Return the [x, y] coordinate for the center point of the cell that contains the specified text.  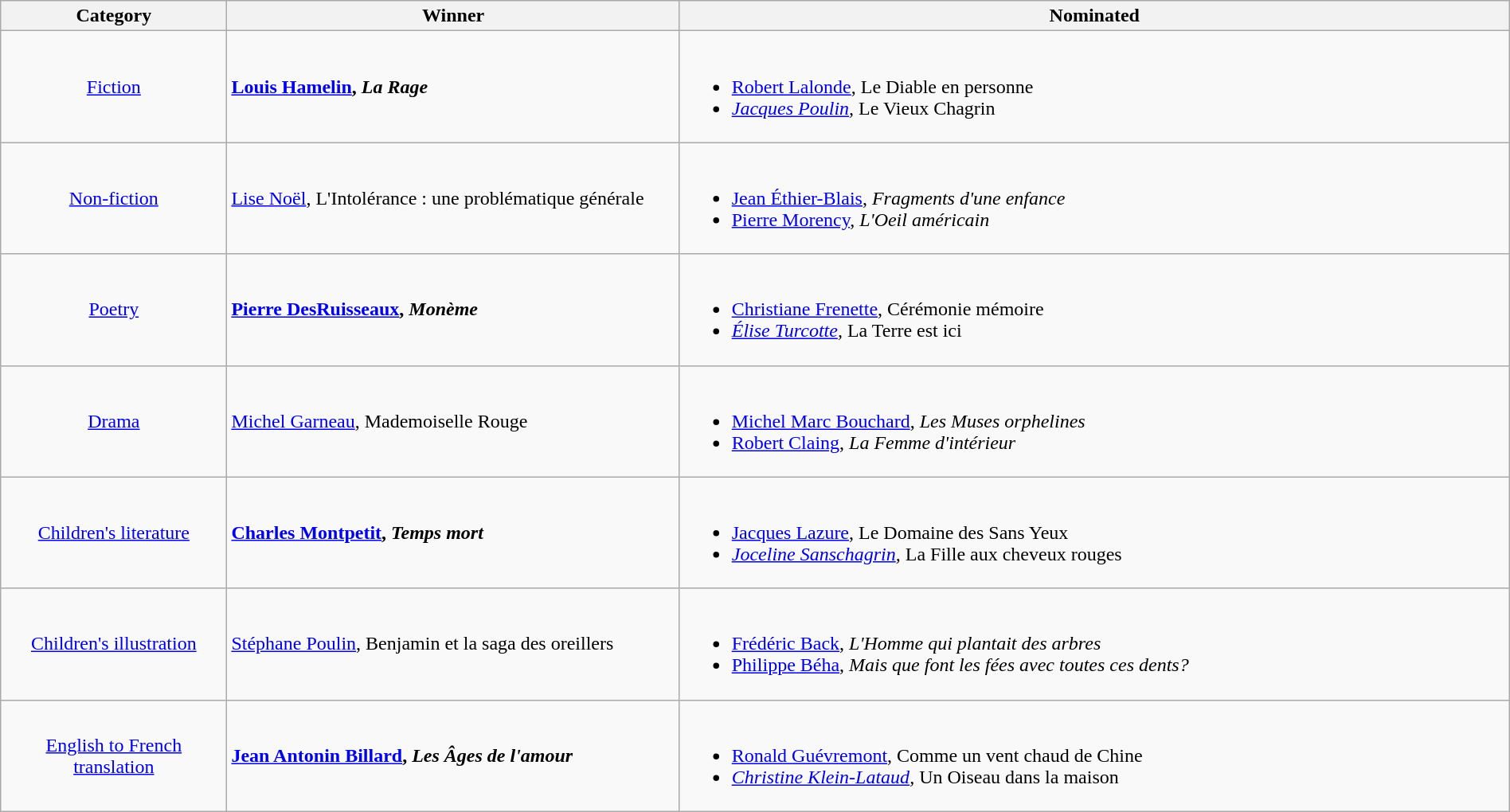
Lise Noël, L'Intolérance : une problématique générale [453, 198]
Michel Marc Bouchard, Les Muses orphelinesRobert Claing, La Femme d'intérieur [1094, 421]
Category [114, 16]
Stéphane Poulin, Benjamin et la saga des oreillers [453, 644]
Pierre DesRuisseaux, Monème [453, 310]
Jean Antonin Billard, Les Âges de l'amour [453, 755]
Jean Éthier-Blais, Fragments d'une enfancePierre Morency, L'Oeil américain [1094, 198]
Jacques Lazure, Le Domaine des Sans YeuxJoceline Sanschagrin, La Fille aux cheveux rouges [1094, 533]
Nominated [1094, 16]
Frédéric Back, L'Homme qui plantait des arbresPhilippe Béha, Mais que font les fées avec toutes ces dents? [1094, 644]
Robert Lalonde, Le Diable en personneJacques Poulin, Le Vieux Chagrin [1094, 87]
Children's illustration [114, 644]
Christiane Frenette, Cérémonie mémoireÉlise Turcotte, La Terre est ici [1094, 310]
Drama [114, 421]
Children's literature [114, 533]
Non-fiction [114, 198]
Winner [453, 16]
Michel Garneau, Mademoiselle Rouge [453, 421]
Poetry [114, 310]
Louis Hamelin, La Rage [453, 87]
Fiction [114, 87]
Charles Montpetit, Temps mort [453, 533]
Ronald Guévremont, Comme un vent chaud de ChineChristine Klein-Lataud, Un Oiseau dans la maison [1094, 755]
English to French translation [114, 755]
